Scan for the cell matching the given text and deliver its [X, Y] coordinate at center. 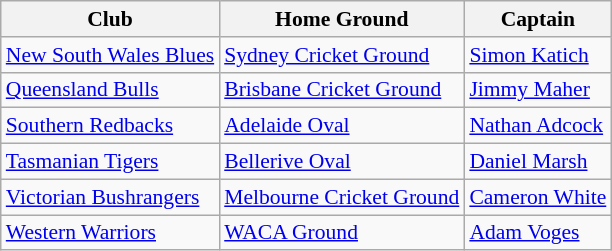
Cameron White [538, 197]
WACA Ground [342, 233]
Captain [538, 19]
Adam Voges [538, 233]
Simon Katich [538, 55]
Club [110, 19]
Bellerive Oval [342, 162]
Victorian Bushrangers [110, 197]
Home Ground [342, 19]
Jimmy Maher [538, 90]
Southern Redbacks [110, 126]
Adelaide Oval [342, 126]
Melbourne Cricket Ground [342, 197]
Western Warriors [110, 233]
Sydney Cricket Ground [342, 55]
Brisbane Cricket Ground [342, 90]
Queensland Bulls [110, 90]
Nathan Adcock [538, 126]
Tasmanian Tigers [110, 162]
New South Wales Blues [110, 55]
Daniel Marsh [538, 162]
